Determine the (x, y) coordinate at the center of the cell enclosing the given text.  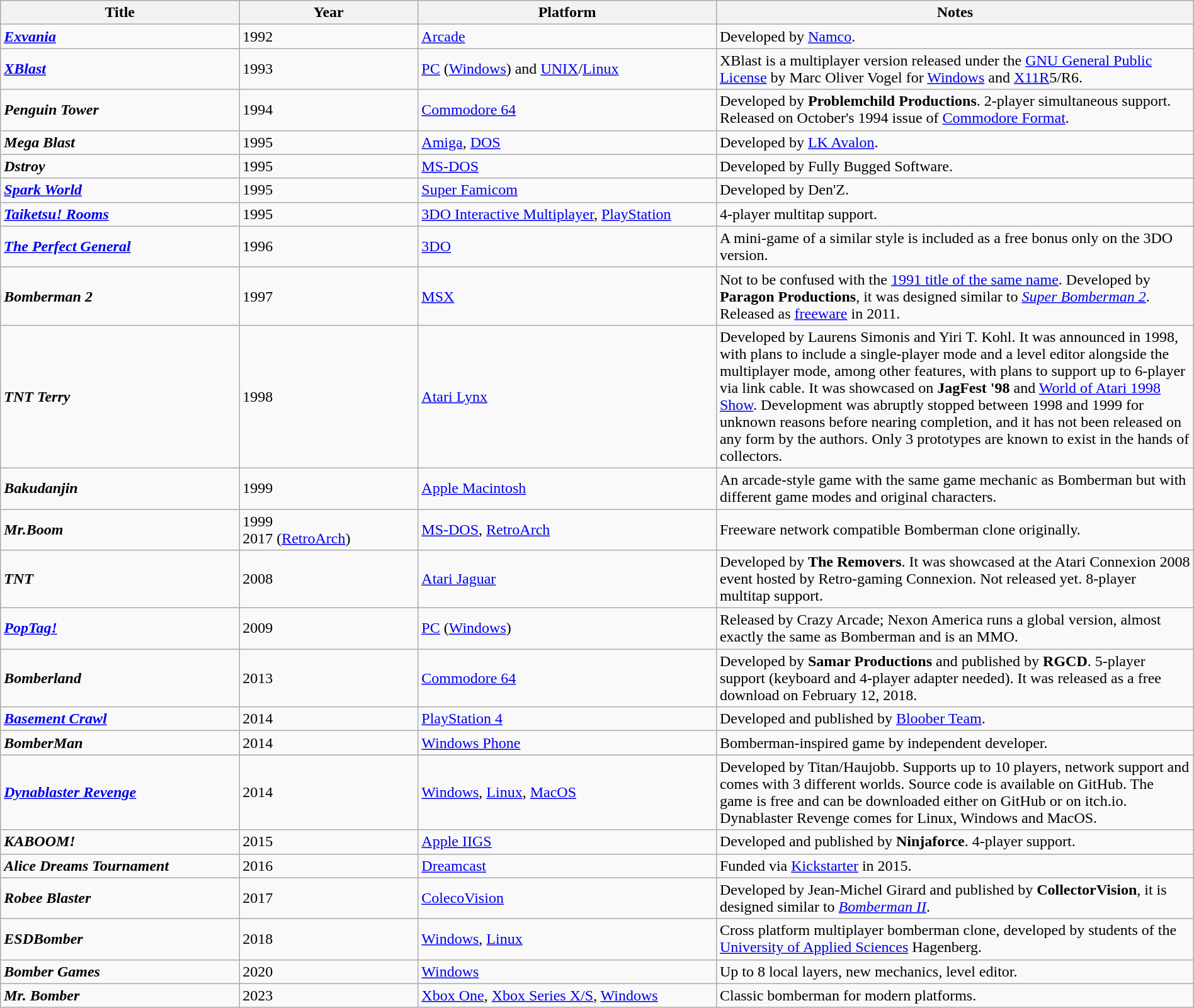
Amiga, DOS (567, 142)
1999 2017 (RetroArch) (329, 529)
KABOOM! (120, 842)
3DO Interactive Multiplayer, PlayStation (567, 214)
2016 (329, 866)
Bomberman-inspired game by independent developer. (955, 743)
Mr. Bomber (120, 995)
Basement Crawl (120, 719)
1994 (329, 110)
1998 (329, 397)
Apple IIGS (567, 842)
Windows, Linux (567, 939)
Funded via Kickstarter in 2015. (955, 866)
Alice Dreams Tournament (120, 866)
2017 (329, 898)
Platform (567, 13)
Up to 8 local layers, new mechanics, level editor. (955, 971)
Windows Phone (567, 743)
Atari Lynx (567, 397)
Arcade (567, 37)
PC (Windows) and UNIX/Linux (567, 69)
1999 (329, 489)
Notes (955, 13)
Developed by Namco. (955, 37)
1996 (329, 247)
2018 (329, 939)
Cross platform multiplayer bomberman clone, developed by students of the University of Applied Sciences Hagenberg. (955, 939)
Bomber Games (120, 971)
MS-DOS, RetroArch (567, 529)
1992 (329, 37)
PopTag! (120, 628)
A mini-game of a similar style is included as a free bonus only on the 3DO version. (955, 247)
Released by Crazy Arcade; Nexon America runs a global version, almost exactly the same as Bomberman and is an MMO. (955, 628)
The Perfect General (120, 247)
TNT Terry (120, 397)
Xbox One, Xbox Series X/S, Windows (567, 995)
XBlast is a multiplayer version released under the GNU General Public License by Marc Oliver Vogel for Windows and X11R5/R6. (955, 69)
Spark World (120, 190)
Classic bomberman for modern platforms. (955, 995)
2015 (329, 842)
Dstroy (120, 166)
Developed by Den'Z. (955, 190)
An arcade-style game with the same game mechanic as Bomberman but with different game modes and original characters. (955, 489)
BomberMan (120, 743)
4-player multitap support. (955, 214)
Super Famicom (567, 190)
Bomberland (120, 678)
PlayStation 4 (567, 719)
XBlast (120, 69)
TNT (120, 579)
2008 (329, 579)
Dreamcast (567, 866)
3DO (567, 247)
Freeware network compatible Bomberman clone originally. (955, 529)
Mega Blast (120, 142)
2013 (329, 678)
1993 (329, 69)
PC (Windows) (567, 628)
ColecoVision (567, 898)
Exvania (120, 37)
Windows, Linux, MacOS (567, 792)
Mr.Boom (120, 529)
2020 (329, 971)
Apple Macintosh (567, 489)
Bomberman 2 (120, 296)
Windows (567, 971)
Atari Jaguar (567, 579)
Penguin Tower (120, 110)
Developed by Fully Bugged Software. (955, 166)
Bakudanjin (120, 489)
MS-DOS (567, 166)
Developed by Problemchild Productions. 2-player simultaneous support. Released on October's 1994 issue of Commodore Format. (955, 110)
MSX (567, 296)
Dynablaster Revenge (120, 792)
Developed by LK Avalon. (955, 142)
1997 (329, 296)
Developed and published by Ninjaforce. 4-player support. (955, 842)
ESDBomber (120, 939)
Robee Blaster (120, 898)
2023 (329, 995)
Developed and published by Bloober Team. (955, 719)
Taiketsu! Rooms (120, 214)
Developed by Jean-Michel Girard and published by CollectorVision, it is designed similar to Bomberman II. (955, 898)
Title (120, 13)
2009 (329, 628)
Year (329, 13)
